Provide the (x, y) coordinate of the cell's center where the given text is located.  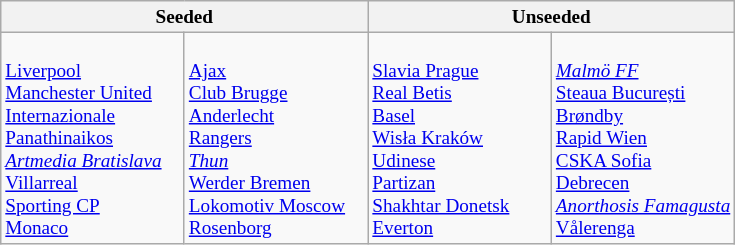
Ajax Club Brugge Anderlecht Rangers Thun Werder Bremen Lokomotiv Moscow Rosenborg (276, 138)
Slavia Prague Real Betis Basel Wisła Kraków Udinese Partizan Shakhtar Donetsk Everton (460, 138)
Liverpool Manchester United Internazionale Panathinaikos Artmedia Bratislava Villarreal Sporting CP Monaco (93, 138)
Unseeded (552, 17)
Malmö FF Steaua București Brøndby Rapid Wien CSKA Sofia Debrecen Anorthosis Famagusta Vålerenga (643, 138)
Seeded (184, 17)
